Extract the (X, Y) coordinate from the center of the cell holding the provided text.  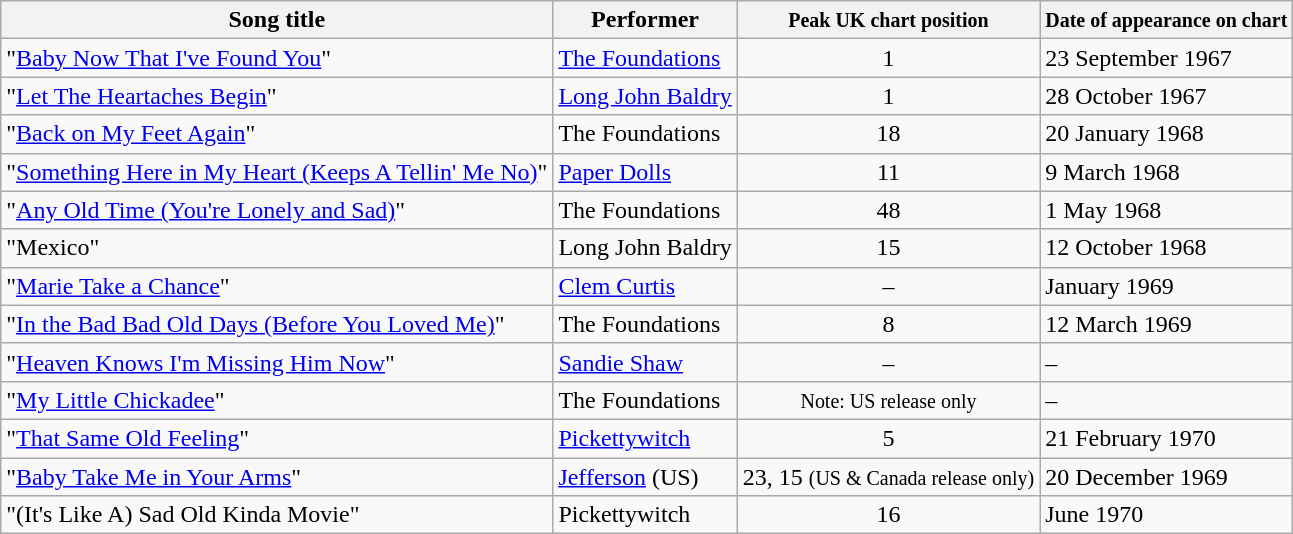
"Marie Take a Chance" (277, 286)
January 1969 (1166, 286)
48 (888, 210)
"That Same Old Feeling" (277, 438)
"Mexico" (277, 248)
21 February 1970 (1166, 438)
18 (888, 134)
Note: US release only (888, 400)
"My Little Chickadee" (277, 400)
"Any Old Time (You're Lonely and Sad)" (277, 210)
Performer (645, 20)
1 May 1968 (1166, 210)
Clem Curtis (645, 286)
Paper Dolls (645, 172)
"Let The Heartaches Begin" (277, 96)
23, 15 (US & Canada release only) (888, 477)
Date of appearance on chart (1166, 20)
23 September 1967 (1166, 58)
Sandie Shaw (645, 362)
16 (888, 515)
Song title (277, 20)
"Something Here in My Heart (Keeps A Tellin' Me No)" (277, 172)
28 October 1967 (1166, 96)
20 January 1968 (1166, 134)
15 (888, 248)
20 December 1969 (1166, 477)
12 March 1969 (1166, 324)
9 March 1968 (1166, 172)
8 (888, 324)
"(It's Like A) Sad Old Kinda Movie" (277, 515)
Jefferson (US) (645, 477)
12 October 1968 (1166, 248)
5 (888, 438)
"Baby Now That I've Found You" (277, 58)
Peak UK chart position (888, 20)
June 1970 (1166, 515)
11 (888, 172)
"Back on My Feet Again" (277, 134)
"In the Bad Bad Old Days (Before You Loved Me)" (277, 324)
"Baby Take Me in Your Arms" (277, 477)
"Heaven Knows I'm Missing Him Now" (277, 362)
